Output the (X, Y) coordinate of the center of the cell containing the given text.  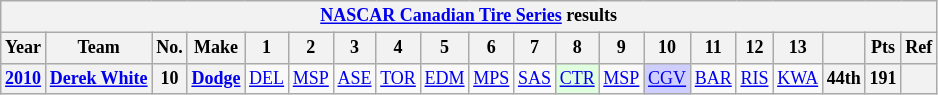
5 (444, 48)
13 (798, 48)
DEL (267, 78)
MPS (492, 78)
191 (883, 78)
Ref (919, 48)
ASE (354, 78)
Pts (883, 48)
CGV (668, 78)
9 (622, 48)
SAS (535, 78)
Make (216, 48)
Year (24, 48)
No. (170, 48)
Dodge (216, 78)
6 (492, 48)
Derek White (98, 78)
8 (577, 48)
3 (354, 48)
44th (844, 78)
11 (713, 48)
TOR (398, 78)
EDM (444, 78)
RIS (754, 78)
1 (267, 48)
NASCAR Canadian Tire Series results (469, 16)
12 (754, 48)
BAR (713, 78)
Team (98, 48)
CTR (577, 78)
7 (535, 48)
KWA (798, 78)
4 (398, 48)
2010 (24, 78)
2 (310, 48)
